Extract the [X, Y] coordinate from the center of the cell holding the provided text.  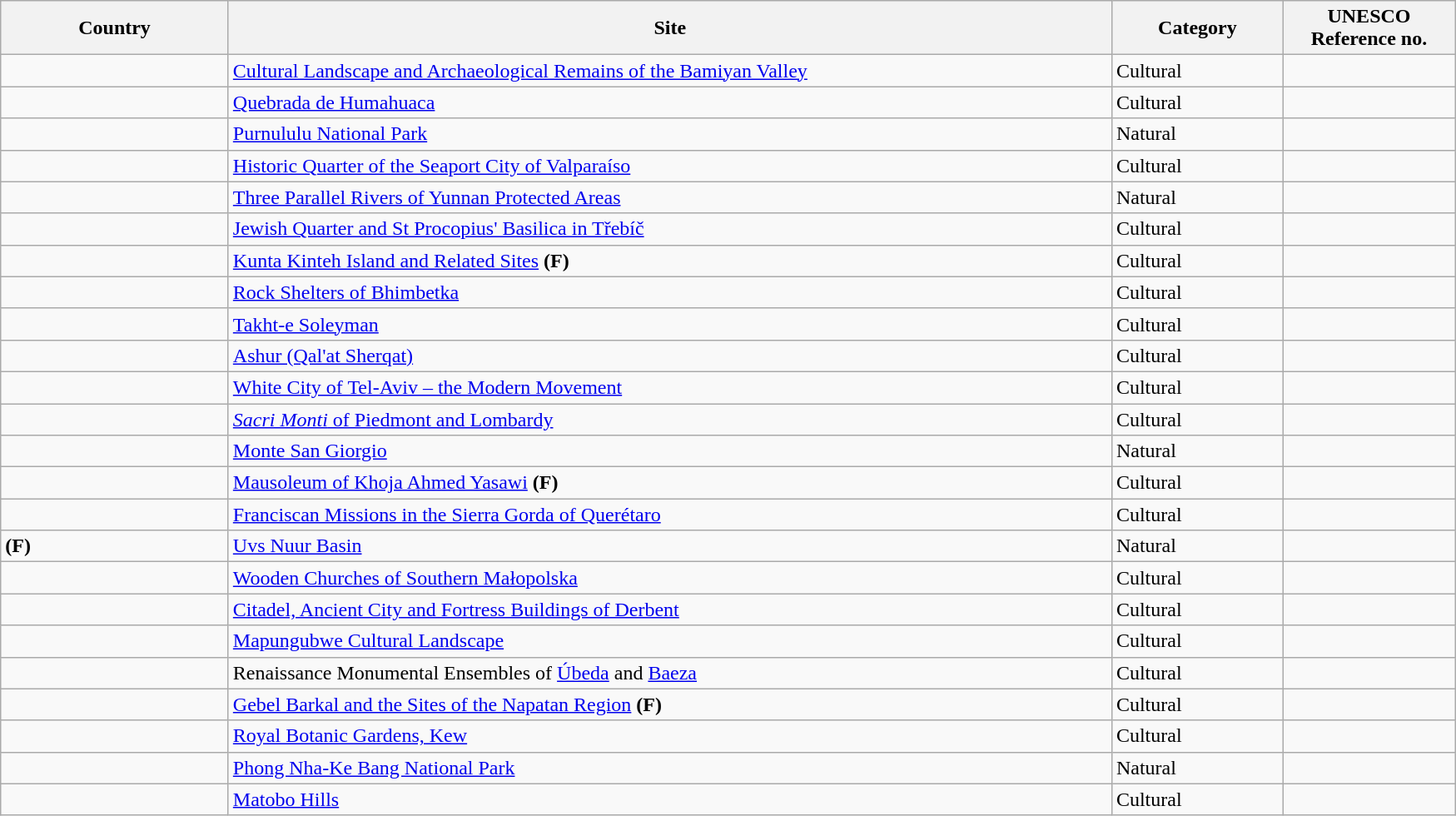
Ashur (Qal'at Sherqat) [669, 356]
(F) [115, 546]
Wooden Churches of Southern Małopolska [669, 578]
Citadel, Ancient City and Fortress Buildings of Derbent [669, 610]
Franciscan Missions in the Sierra Gorda of Querétaro [669, 515]
Jewish Quarter and St Procopius' Basilica in Třebíč [669, 229]
Three Parallel Rivers of Yunnan Protected Areas [669, 197]
Mausoleum of Khoja Ahmed Yasawi (F) [669, 483]
Takht-e Soleyman [669, 324]
Site [669, 28]
Sacri Monti of Piedmont and Lombardy [669, 419]
Royal Botanic Gardens, Kew [669, 736]
Historic Quarter of the Seaport City of Valparaíso [669, 166]
Phong Nha-Ke Bang National Park [669, 768]
UNESCO Reference no. [1369, 28]
Matobo Hills [669, 799]
White City of Tel-Aviv – the Modern Movement [669, 387]
Country [115, 28]
Monte San Giorgio [669, 451]
Mapungubwe Cultural Landscape [669, 641]
Renaissance Monumental Ensembles of Úbeda and Baeza [669, 673]
Uvs Nuur Basin [669, 546]
Gebel Barkal and the Sites of the Napatan Region (F) [669, 704]
Rock Shelters of Bhimbetka [669, 292]
Purnululu National Park [669, 134]
Quebrada de Humahuaca [669, 102]
Category [1197, 28]
Kunta Kinteh Island and Related Sites (F) [669, 261]
Cultural Landscape and Archaeological Remains of the Bamiyan Valley [669, 71]
